Identify which cell holds the provided text, then report its [X, Y] central coordinate. 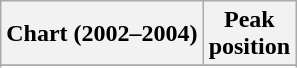
Chart (2002–2004) [102, 34]
Peakposition [249, 34]
